Provide the (X, Y) coordinate of the cell's center where the given text is located.  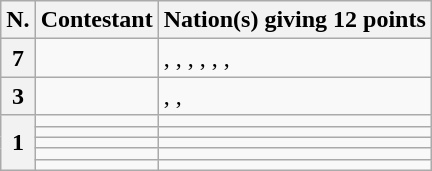
, , , , , , (294, 58)
7 (18, 58)
, , (294, 96)
1 (18, 142)
Contestant (96, 20)
Nation(s) giving 12 points (294, 20)
N. (18, 20)
3 (18, 96)
